Output the [x, y] coordinate of the center of the cell containing the given text.  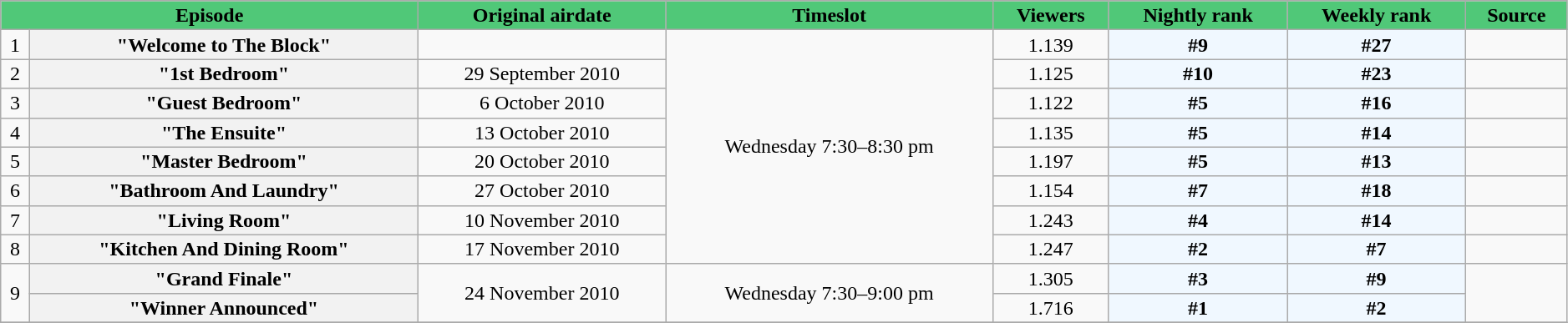
29 September 2010 [542, 73]
Wednesday 7:30–8:30 pm [829, 147]
"1st Bedroom" [224, 73]
"Welcome to The Block" [224, 45]
1.154 [1051, 190]
6 [15, 190]
20 October 2010 [542, 162]
9 [15, 293]
#18 [1377, 190]
7 [15, 220]
1.135 [1051, 132]
"Winner Announced" [224, 307]
3 [15, 103]
1.125 [1051, 73]
#23 [1377, 73]
Episode [210, 15]
"Kitchen And Dining Room" [224, 249]
1.243 [1051, 220]
Timeslot [829, 15]
#16 [1377, 103]
1.716 [1051, 307]
Nightly rank [1198, 15]
"Guest Bedroom" [224, 103]
1.139 [1051, 45]
#3 [1198, 279]
Viewers [1051, 15]
1.305 [1051, 279]
2 [15, 73]
"Living Room" [224, 220]
#1 [1198, 307]
#4 [1198, 220]
1.197 [1051, 162]
24 November 2010 [542, 293]
#13 [1377, 162]
Original airdate [542, 15]
#27 [1377, 45]
8 [15, 249]
"The Ensuite" [224, 132]
13 October 2010 [542, 132]
"Bathroom And Laundry" [224, 190]
"Master Bedroom" [224, 162]
Source [1516, 15]
27 October 2010 [542, 190]
1 [15, 45]
5 [15, 162]
4 [15, 132]
"Grand Finale" [224, 279]
6 October 2010 [542, 103]
#10 [1198, 73]
1.247 [1051, 249]
10 November 2010 [542, 220]
Weekly rank [1377, 15]
1.122 [1051, 103]
17 November 2010 [542, 249]
Wednesday 7:30–9:00 pm [829, 293]
